From the cell containing the given text, extract its center point as (x, y) coordinate. 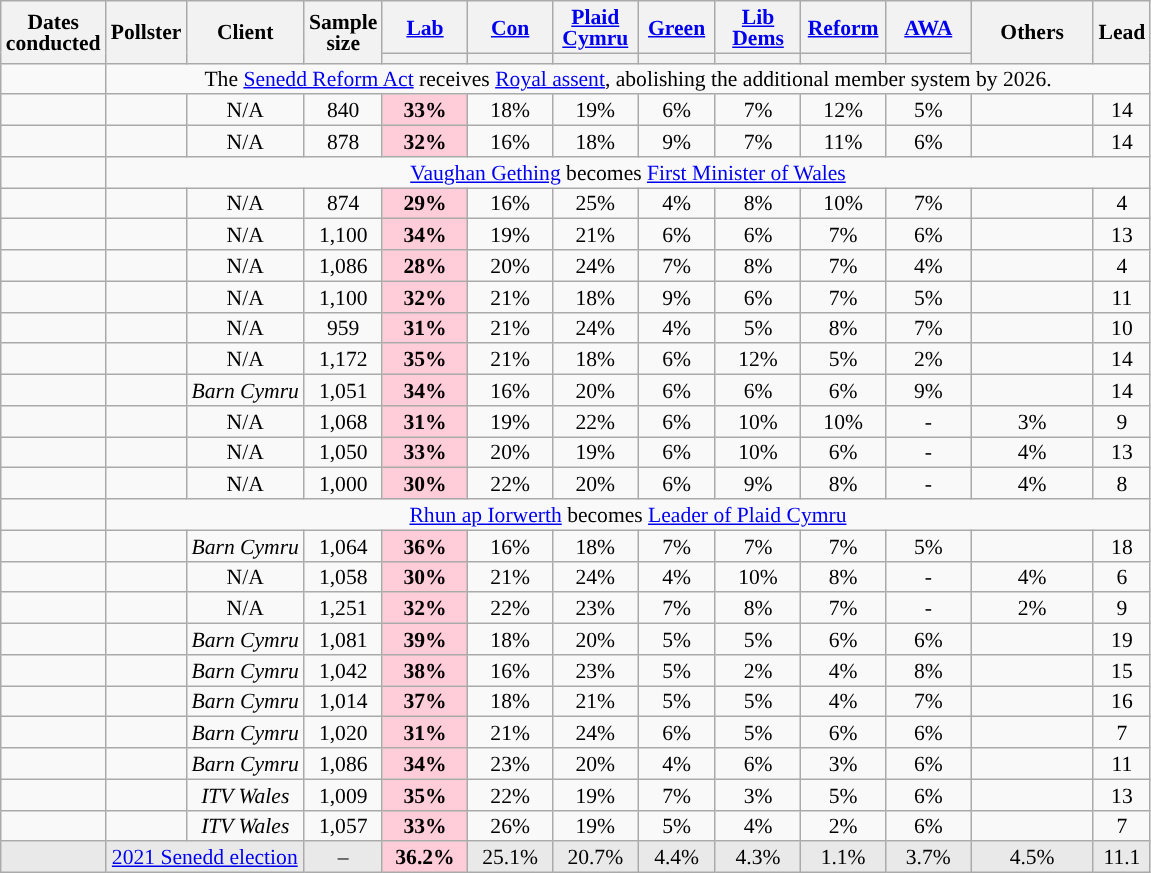
8 (1122, 484)
29% (424, 204)
1,000 (343, 484)
1,042 (343, 670)
Green (677, 27)
1,081 (343, 640)
18 (1122, 546)
2021 Senedd election (205, 858)
Datesconducted (54, 32)
1,251 (343, 608)
25% (596, 204)
Rhun ap Iorwerth becomes Leader of Plaid Cymru (628, 514)
6 (1122, 576)
10 (1122, 328)
1,172 (343, 360)
Lead (1122, 32)
Plaid Cymru (596, 27)
874 (343, 204)
1,020 (343, 732)
– (343, 858)
Vaughan Gething becomes First Minister of Wales (628, 172)
19 (1122, 640)
1,009 (343, 794)
Con (510, 27)
37% (424, 702)
38% (424, 670)
1,050 (343, 452)
AWA (928, 27)
39% (424, 640)
959 (343, 328)
Lab (424, 27)
1,051 (343, 390)
Reform (844, 27)
1,064 (343, 546)
Lib Dems (758, 27)
Samplesize (343, 32)
20.7% (596, 858)
36% (424, 546)
11.1 (1122, 858)
Pollster (146, 32)
15 (1122, 670)
Others (1032, 32)
3.7% (928, 858)
36.2% (424, 858)
4.3% (758, 858)
26% (510, 826)
The Senedd Reform Act receives Royal assent, abolishing the additional member system by 2026. (628, 78)
1,068 (343, 422)
25.1% (510, 858)
11% (844, 142)
840 (343, 110)
28% (424, 266)
1,058 (343, 576)
878 (343, 142)
4.4% (677, 858)
1.1% (844, 858)
1,057 (343, 826)
1,014 (343, 702)
Client (244, 32)
4.5% (1032, 858)
16 (1122, 702)
